Scan for the cell matching the given text and deliver its (x, y) coordinate at center. 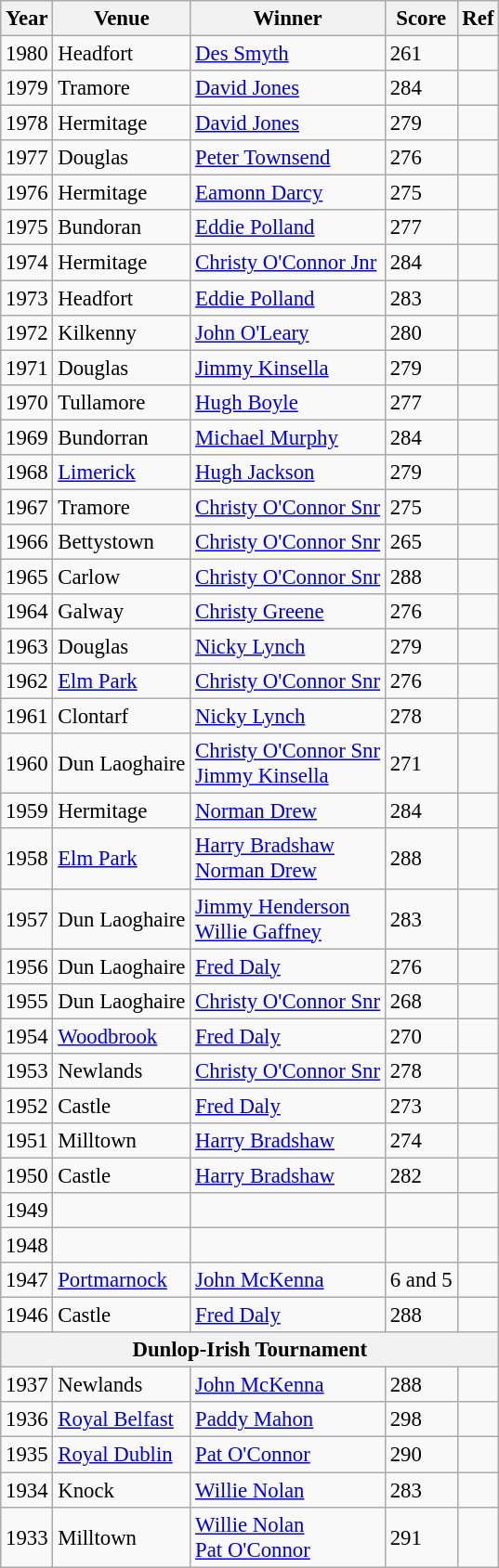
1974 (27, 263)
1934 (27, 1490)
Pat O'Connor (288, 1455)
1976 (27, 193)
Paddy Mahon (288, 1419)
1956 (27, 966)
Michael Murphy (288, 437)
274 (421, 1141)
290 (421, 1455)
1961 (27, 717)
Kilkenny (122, 332)
Ref (478, 19)
1949 (27, 1211)
270 (421, 1036)
Score (421, 19)
1946 (27, 1315)
John O'Leary (288, 332)
1933 (27, 1537)
Venue (122, 19)
271 (421, 763)
Clontarf (122, 717)
1978 (27, 123)
268 (421, 1001)
Christy O'Connor Jnr (288, 263)
Limerick (122, 473)
282 (421, 1175)
1948 (27, 1246)
1966 (27, 542)
6 and 5 (421, 1280)
291 (421, 1537)
Royal Belfast (122, 1419)
1957 (27, 919)
Eamonn Darcy (288, 193)
1951 (27, 1141)
1947 (27, 1280)
1952 (27, 1106)
1963 (27, 647)
1935 (27, 1455)
Christy Greene (288, 612)
1953 (27, 1071)
Norman Drew (288, 811)
298 (421, 1419)
1967 (27, 507)
1960 (27, 763)
1980 (27, 54)
1970 (27, 402)
Christy O'Connor Snr Jimmy Kinsella (288, 763)
1971 (27, 368)
Bettystown (122, 542)
1962 (27, 681)
1950 (27, 1175)
1964 (27, 612)
273 (421, 1106)
Peter Townsend (288, 158)
Dunlop-Irish Tournament (250, 1350)
Willie Nolan (288, 1490)
1954 (27, 1036)
1979 (27, 88)
Tullamore (122, 402)
265 (421, 542)
1955 (27, 1001)
Hugh Boyle (288, 402)
Harry Bradshaw Norman Drew (288, 860)
1973 (27, 298)
Portmarnock (122, 1280)
Hugh Jackson (288, 473)
Knock (122, 1490)
261 (421, 54)
Jimmy Kinsella (288, 368)
Bundorran (122, 437)
Winner (288, 19)
280 (421, 332)
1965 (27, 577)
1969 (27, 437)
Willie Nolan Pat O'Connor (288, 1537)
Royal Dublin (122, 1455)
Carlow (122, 577)
1968 (27, 473)
1936 (27, 1419)
1975 (27, 227)
Jimmy Henderson Willie Gaffney (288, 919)
1972 (27, 332)
Woodbrook (122, 1036)
1937 (27, 1385)
1959 (27, 811)
1977 (27, 158)
Year (27, 19)
1958 (27, 860)
Galway (122, 612)
Des Smyth (288, 54)
Bundoran (122, 227)
